Determine the [x, y] coordinate at the center of the cell enclosing the given text.  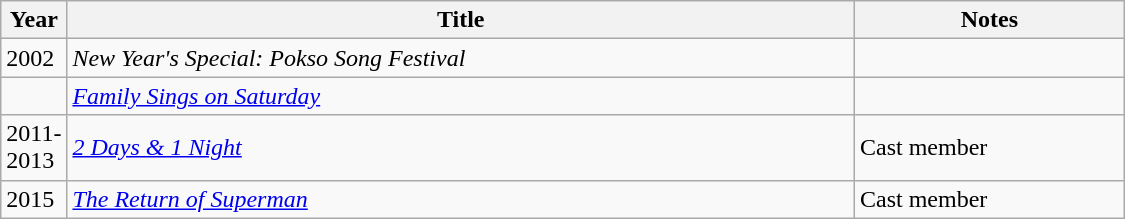
Title [461, 20]
2002 [34, 58]
2 Days & 1 Night [461, 148]
New Year's Special: Pokso Song Festival [461, 58]
The Return of Superman [461, 199]
Notes [989, 20]
2015 [34, 199]
Year [34, 20]
2011-2013 [34, 148]
Family Sings on Saturday [461, 96]
